Provide the [x, y] coordinate of the cell's center where the given text is located.  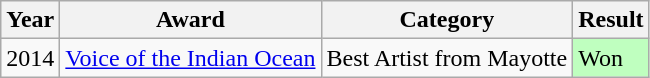
Year [30, 20]
Category [447, 20]
Won [611, 58]
Best Artist from Mayotte [447, 58]
Award [190, 20]
Voice of the Indian Ocean [190, 58]
Result [611, 20]
2014 [30, 58]
